Locate the cell with the specified text and output its [X, Y] center coordinate. 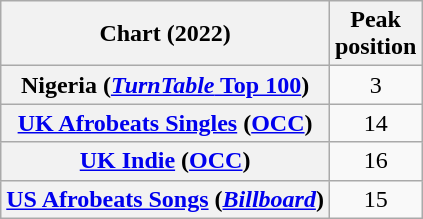
15 [375, 199]
US Afrobeats Songs (Billboard) [166, 199]
UK Afrobeats Singles (OCC) [166, 123]
Chart (2022) [166, 34]
16 [375, 161]
3 [375, 85]
Peakposition [375, 34]
UK Indie (OCC) [166, 161]
14 [375, 123]
Nigeria (TurnTable Top 100) [166, 85]
